Return (X, Y) of the center of cell containing provided text 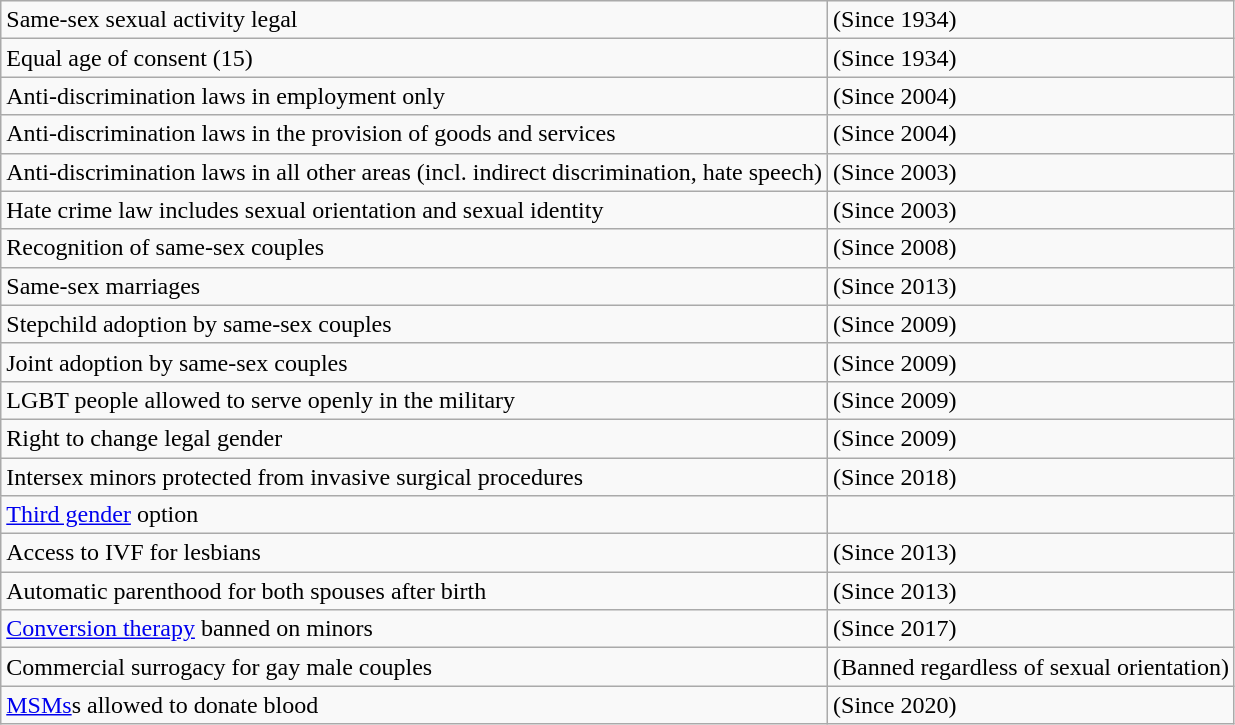
(Since 2020) (1032, 705)
Anti-discrimination laws in employment only (414, 96)
(Since 2017) (1032, 629)
Anti-discrimination laws in the provision of goods and services (414, 134)
Intersex minors protected from invasive surgical procedures (414, 477)
Joint adoption by same-sex couples (414, 362)
Equal age of consent (15) (414, 58)
Right to change legal gender (414, 438)
Conversion therapy banned on minors (414, 629)
MSMss allowed to donate blood (414, 705)
Third gender option (414, 515)
Recognition of same-sex couples (414, 248)
Access to IVF for lesbians (414, 553)
(Since 2018) (1032, 477)
Same-sex marriages (414, 286)
LGBT people allowed to serve openly in the military (414, 400)
Anti-discrimination laws in all other areas (incl. indirect discrimination, hate speech) (414, 172)
(Since 2008) (1032, 248)
Commercial surrogacy for gay male couples (414, 667)
Stepchild adoption by same-sex couples (414, 324)
(Banned regardless of sexual orientation) (1032, 667)
Automatic parenthood for both spouses after birth (414, 591)
Hate crime law includes sexual orientation and sexual identity (414, 210)
Same-sex sexual activity legal (414, 20)
